Locate the cell with the specified text and output its [X, Y] center coordinate. 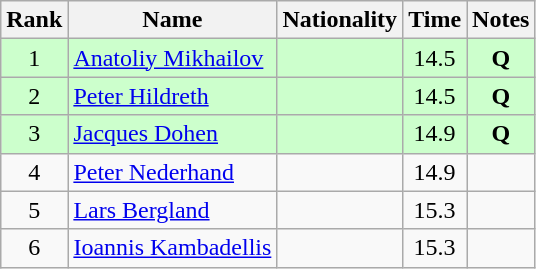
Peter Nederhand [172, 172]
Peter Hildreth [172, 96]
Name [172, 20]
Time [435, 20]
2 [34, 96]
Jacques Dohen [172, 134]
3 [34, 134]
Lars Bergland [172, 210]
Ioannis Kambadellis [172, 248]
Nationality [340, 20]
Notes [501, 20]
Rank [34, 20]
5 [34, 210]
Anatoliy Mikhailov [172, 58]
4 [34, 172]
1 [34, 58]
6 [34, 248]
